Locate the cell with the specified text and output its (X, Y) center coordinate. 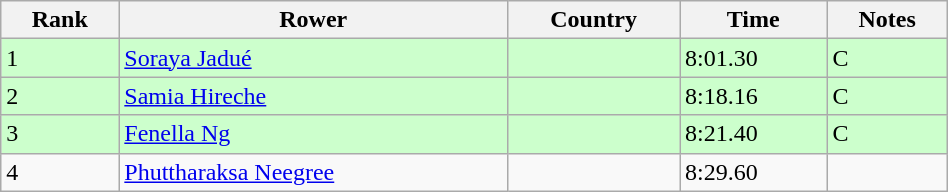
3 (60, 134)
8:21.40 (754, 134)
1 (60, 58)
Time (754, 20)
2 (60, 96)
8:18.16 (754, 96)
Notes (887, 20)
8:29.60 (754, 172)
8:01.30 (754, 58)
Fenella Ng (314, 134)
Soraya Jadué (314, 58)
4 (60, 172)
Country (594, 20)
Rower (314, 20)
Samia Hireche (314, 96)
Phuttharaksa Neegree (314, 172)
Rank (60, 20)
